Return (x, y) of the center of cell containing provided text 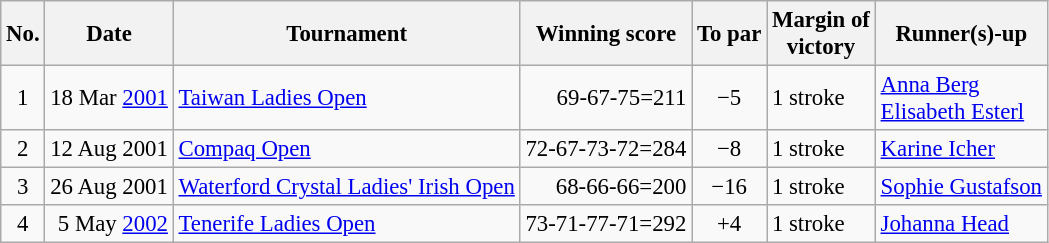
Compaq Open (346, 149)
+4 (730, 224)
12 Aug 2001 (109, 149)
4 (23, 224)
Karine Icher (961, 149)
No. (23, 34)
Taiwan Ladies Open (346, 98)
To par (730, 34)
73-71-77-71=292 (606, 224)
68-66-66=200 (606, 187)
18 Mar 2001 (109, 98)
Tournament (346, 34)
Sophie Gustafson (961, 187)
26 Aug 2001 (109, 187)
3 (23, 187)
Winning score (606, 34)
69-67-75=211 (606, 98)
Margin ofvictory (822, 34)
1 (23, 98)
Waterford Crystal Ladies' Irish Open (346, 187)
Anna Berg Elisabeth Esterl (961, 98)
−5 (730, 98)
72-67-73-72=284 (606, 149)
Runner(s)-up (961, 34)
−16 (730, 187)
5 May 2002 (109, 224)
Date (109, 34)
−8 (730, 149)
2 (23, 149)
Johanna Head (961, 224)
Tenerife Ladies Open (346, 224)
